Detect which cell encompasses the target text, then output its (x, y) center coordinate. 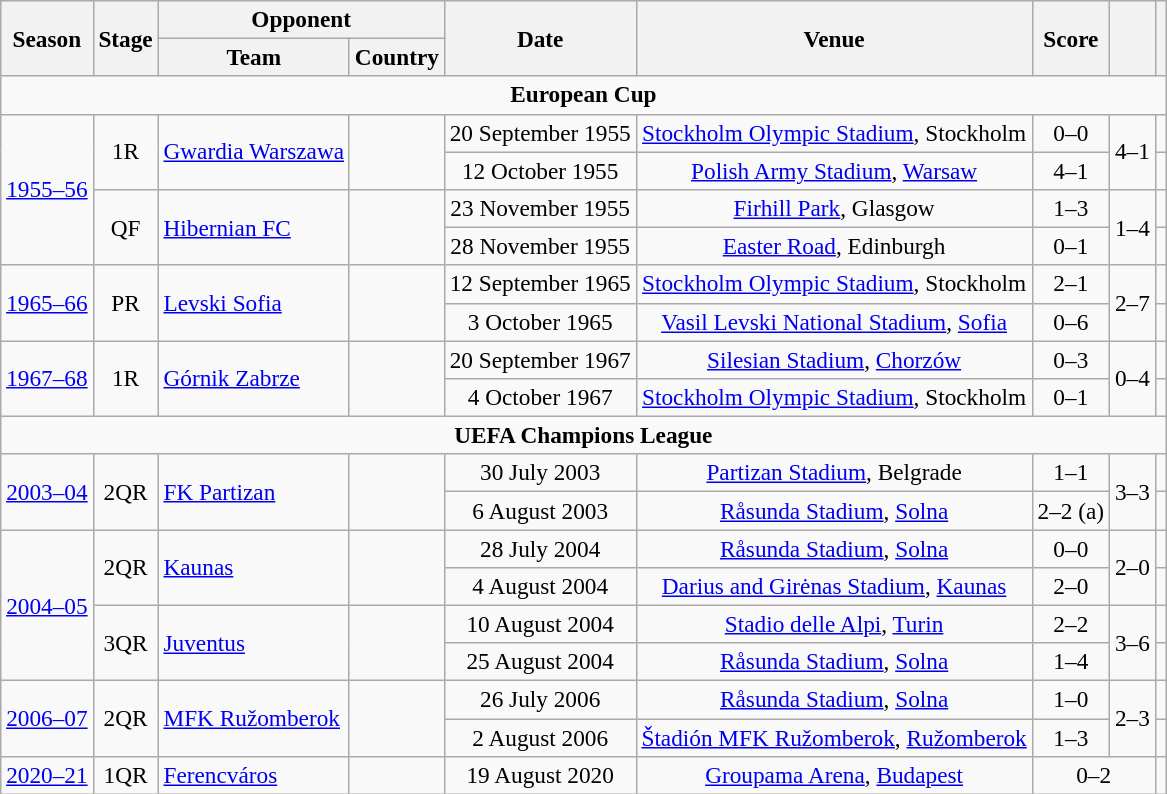
Opponent (301, 19)
Darius and Girėnas Stadium, Kaunas (834, 586)
3–6 (1132, 643)
2–7 (1132, 303)
Silesian Stadium, Chorzów (834, 359)
Country (396, 57)
23 November 1955 (540, 208)
26 July 2006 (540, 699)
10 August 2004 (540, 624)
1967–68 (47, 378)
Polish Army Stadium, Warsaw (834, 170)
Stage (126, 38)
3QR (126, 643)
Levski Sofia (254, 303)
3 October 1965 (540, 322)
Easter Road, Edinburgh (834, 246)
Górnik Zabrze (254, 378)
Ferencváros (254, 775)
2–2 (1070, 624)
2–2 (a) (1070, 510)
28 July 2004 (540, 548)
Date (540, 38)
0–6 (1070, 322)
2004–05 (47, 604)
2–1 (1070, 284)
2006–07 (47, 718)
Season (47, 38)
PR (126, 303)
0–2 (1094, 775)
20 September 1967 (540, 359)
European Cup (584, 95)
3–3 (1132, 492)
2020–21 (47, 775)
0–3 (1070, 359)
1955–56 (47, 190)
Kaunas (254, 567)
2003–04 (47, 492)
Gwardia Warszawa (254, 152)
2–3 (1132, 718)
Venue (834, 38)
FK Partizan (254, 492)
20 September 1955 (540, 133)
19 August 2020 (540, 775)
1965–66 (47, 303)
Groupama Arena, Budapest (834, 775)
2 August 2006 (540, 737)
6 August 2003 (540, 510)
QF (126, 227)
Hibernian FC (254, 227)
0–4 (1132, 378)
Stadio delle Alpi, Turin (834, 624)
MFK Ružomberok (254, 718)
Partizan Stadium, Belgrade (834, 473)
12 September 1965 (540, 284)
Team (254, 57)
UEFA Champions League (584, 435)
4 October 1967 (540, 397)
28 November 1955 (540, 246)
Štadión MFK Ružomberok, Ružomberok (834, 737)
30 July 2003 (540, 473)
12 October 1955 (540, 170)
Firhill Park, Glasgow (834, 208)
4 August 2004 (540, 586)
1–1 (1070, 473)
Score (1070, 38)
25 August 2004 (540, 662)
1–0 (1070, 699)
Vasil Levski National Stadium, Sofia (834, 322)
1QR (126, 775)
Juventus (254, 643)
